Find where the given text appears and provide that cell's center as (X, Y) coordinate. 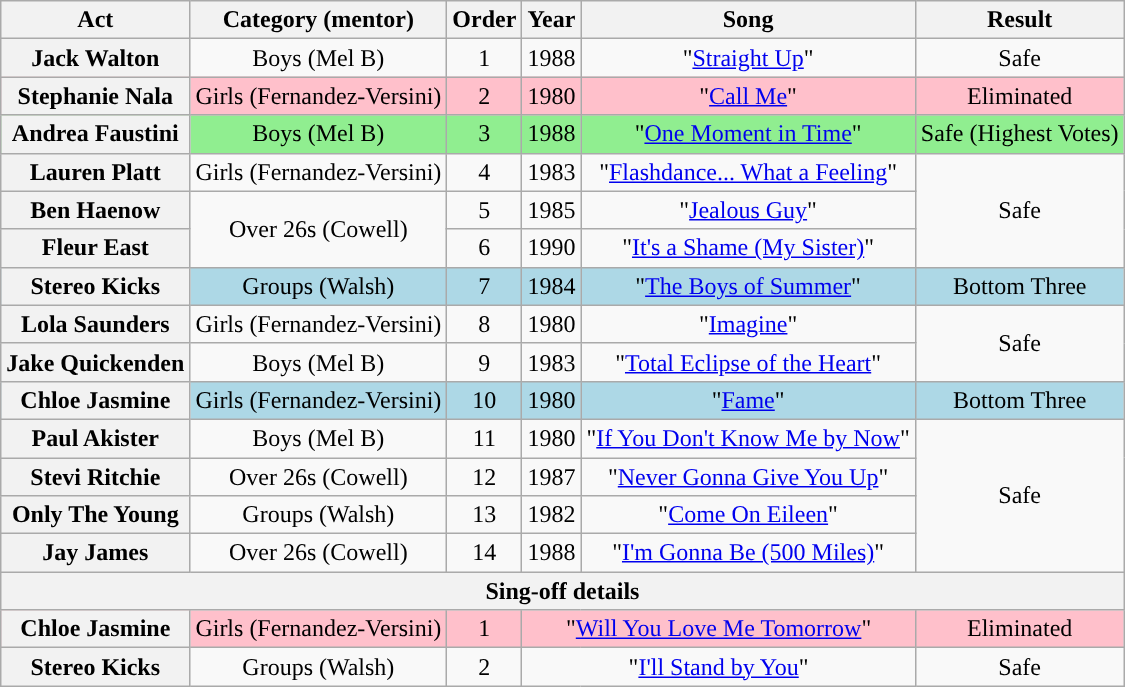
12 (484, 477)
Jay James (96, 553)
"Come On Eileen" (748, 515)
Sing-off details (562, 591)
1984 (552, 286)
Paul Akister (96, 438)
Lauren Platt (96, 172)
Jake Quickenden (96, 362)
Ben Haenow (96, 210)
"Call Me" (748, 96)
5 (484, 210)
Safe (Highest Votes) (1020, 134)
3 (484, 134)
"One Moment in Time" (748, 134)
Song (748, 20)
8 (484, 324)
Fleur East (96, 248)
"The Boys of Summer" (748, 286)
11 (484, 438)
Stevi Ritchie (96, 477)
"Jealous Guy" (748, 210)
"Total Eclipse of the Heart" (748, 362)
Stephanie Nala (96, 96)
1985 (552, 210)
"It's a Shame (My Sister)" (748, 248)
Only The Young (96, 515)
Lola Saunders (96, 324)
Category (mentor) (318, 20)
4 (484, 172)
"I'm Gonna Be (500 Miles)" (748, 553)
1987 (552, 477)
"Never Gonna Give You Up" (748, 477)
"Fame" (748, 400)
"Will You Love Me Tomorrow" (718, 629)
"I'll Stand by You" (718, 667)
Result (1020, 20)
13 (484, 515)
1990 (552, 248)
1982 (552, 515)
6 (484, 248)
Year (552, 20)
"Straight Up" (748, 58)
"If You Don't Know Me by Now" (748, 438)
9 (484, 362)
"Flashdance... What a Feeling" (748, 172)
Andrea Faustini (96, 134)
Order (484, 20)
"Imagine" (748, 324)
Act (96, 20)
14 (484, 553)
Jack Walton (96, 58)
10 (484, 400)
7 (484, 286)
